Return the (X, Y) coordinate for the center point of the cell that contains the specified text.  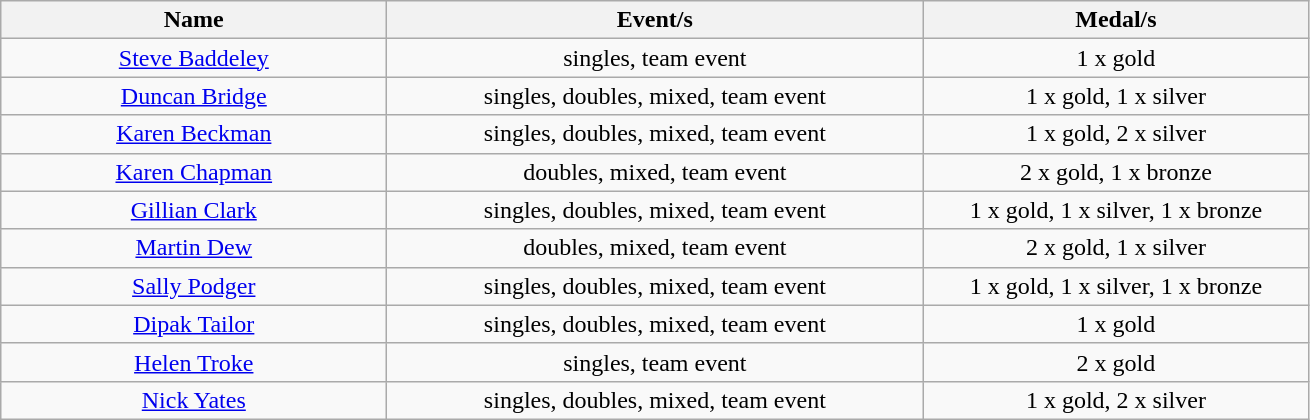
2 x gold, 1 x silver (1116, 248)
Nick Yates (194, 400)
Name (194, 20)
Duncan Bridge (194, 96)
2 x gold (1116, 362)
Steve Baddeley (194, 58)
2 x gold, 1 x bronze (1116, 172)
Medal/s (1116, 20)
Gillian Clark (194, 210)
Martin Dew (194, 248)
Helen Troke (194, 362)
Karen Beckman (194, 134)
1 x gold, 1 x silver (1116, 96)
Karen Chapman (194, 172)
Sally Podger (194, 286)
Dipak Tailor (194, 324)
Event/s (655, 20)
